Extract the (X, Y) coordinate from the center of the cell holding the provided text.  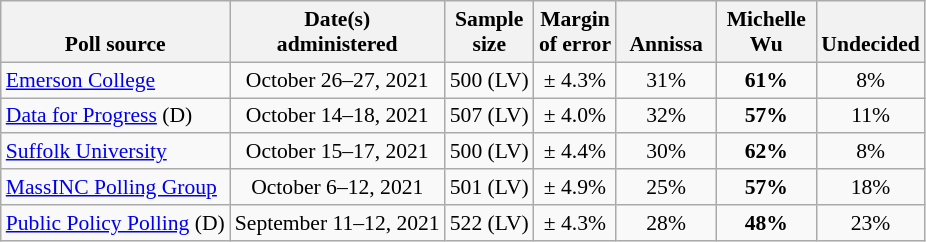
MassINC Polling Group (116, 187)
Marginof error (575, 32)
30% (666, 152)
62% (766, 152)
Public Policy Polling (D) (116, 223)
September 11–12, 2021 (338, 223)
501 (LV) (490, 187)
± 4.0% (575, 116)
18% (870, 187)
507 (LV) (490, 116)
48% (766, 223)
Samplesize (490, 32)
± 4.4% (575, 152)
Emerson College (116, 80)
23% (870, 223)
28% (666, 223)
Undecided (870, 32)
Annissa (666, 32)
MichelleWu (766, 32)
Date(s)administered (338, 32)
522 (LV) (490, 223)
32% (666, 116)
Data for Progress (D) (116, 116)
Poll source (116, 32)
± 4.9% (575, 187)
25% (666, 187)
October 6–12, 2021 (338, 187)
Suffolk University (116, 152)
61% (766, 80)
October 15–17, 2021 (338, 152)
October 14–18, 2021 (338, 116)
11% (870, 116)
31% (666, 80)
October 26–27, 2021 (338, 80)
